From the cell containing the given text, extract its center point as [X, Y] coordinate. 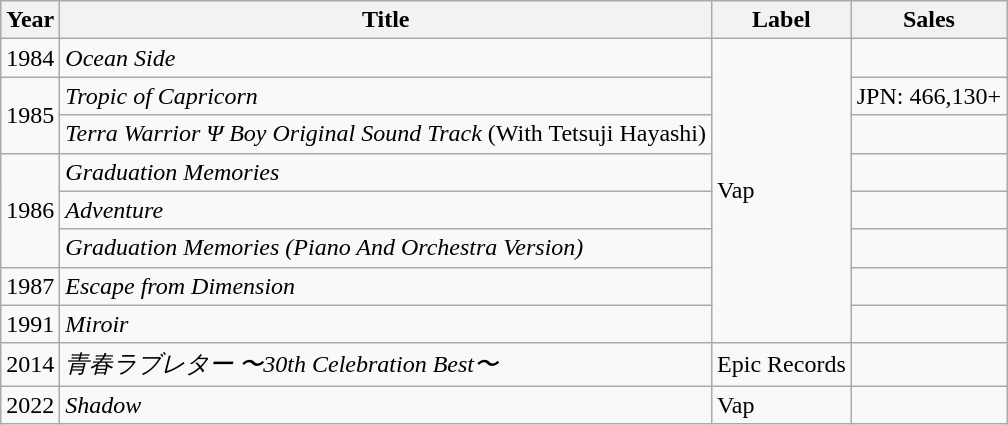
1984 [30, 58]
Title [386, 20]
青春ラブレター 〜30th Celebration Best〜 [386, 364]
Graduation Memories [386, 172]
1986 [30, 210]
Terra Warrior Ψ Boy Original Sound Track (With Tetsuji Hayashi) [386, 134]
Sales [928, 20]
Epic Records [782, 364]
Graduation Memories (Piano And Orchestra Version) [386, 248]
JPN: 466,130+ [928, 96]
Shadow [386, 405]
Label [782, 20]
1985 [30, 115]
Ocean Side [386, 58]
Escape from Dimension [386, 286]
Tropic of Capricorn [386, 96]
2014 [30, 364]
2022 [30, 405]
Miroir [386, 324]
1991 [30, 324]
Adventure [386, 210]
1987 [30, 286]
Year [30, 20]
